From the cell containing the given text, extract its center point as (X, Y) coordinate. 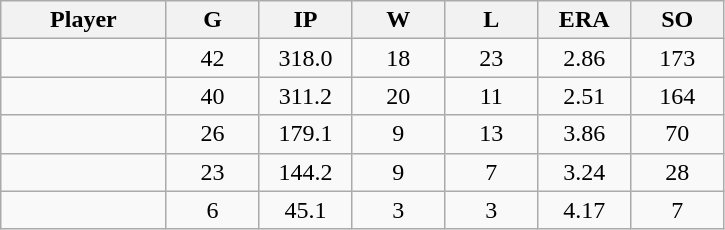
20 (398, 96)
40 (212, 96)
42 (212, 58)
IP (306, 20)
26 (212, 134)
13 (492, 134)
3.24 (584, 172)
173 (678, 58)
311.2 (306, 96)
2.51 (584, 96)
164 (678, 96)
2.86 (584, 58)
SO (678, 20)
70 (678, 134)
W (398, 20)
144.2 (306, 172)
45.1 (306, 210)
3.86 (584, 134)
L (492, 20)
11 (492, 96)
G (212, 20)
6 (212, 210)
28 (678, 172)
Player (84, 20)
318.0 (306, 58)
ERA (584, 20)
18 (398, 58)
179.1 (306, 134)
4.17 (584, 210)
